Detect which cell encompasses the target text, then output its [X, Y] center coordinate. 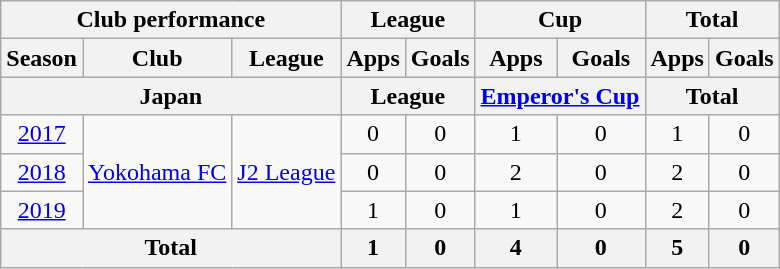
Emperor's Cup [560, 96]
2017 [42, 134]
Season [42, 58]
2019 [42, 210]
4 [516, 248]
2018 [42, 172]
Japan [171, 96]
5 [677, 248]
J2 League [286, 172]
Club performance [171, 20]
Cup [560, 20]
Yokohama FC [156, 172]
Club [156, 58]
